Extract the [X, Y] coordinate from the center of the cell holding the provided text.  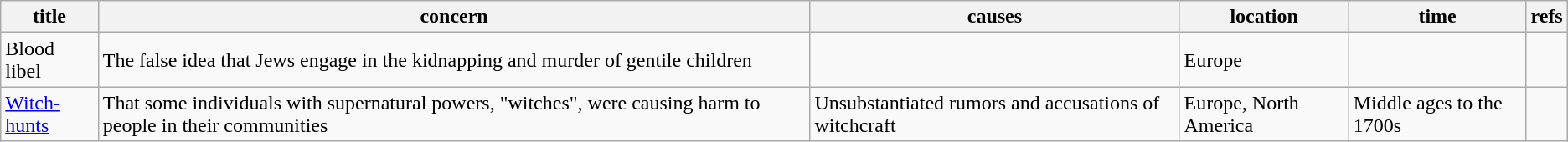
time [1437, 17]
The false idea that Jews engage in the kidnapping and murder of gentile children [454, 60]
Europe [1264, 60]
Europe, North America [1264, 114]
refs [1546, 17]
Witch-hunts [49, 114]
Unsubstantiated rumors and accusations of witchcraft [995, 114]
causes [995, 17]
location [1264, 17]
That some individuals with supernatural powers, "witches", were causing harm to people in their communities [454, 114]
title [49, 17]
Blood libel [49, 60]
concern [454, 17]
Middle ages to the 1700s [1437, 114]
